Determine the [x, y] coordinate at the center of the cell enclosing the given text.  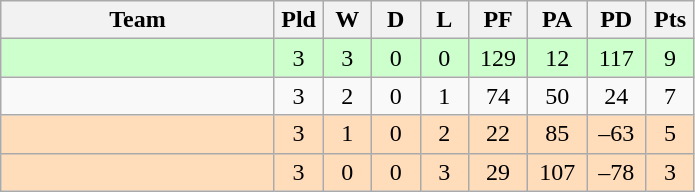
107 [558, 172]
29 [498, 172]
5 [670, 134]
85 [558, 134]
–63 [616, 134]
D [396, 20]
129 [498, 58]
PF [498, 20]
9 [670, 58]
Team [138, 20]
22 [498, 134]
PA [558, 20]
W [348, 20]
12 [558, 58]
Pts [670, 20]
PD [616, 20]
–78 [616, 172]
24 [616, 96]
117 [616, 58]
L [444, 20]
7 [670, 96]
50 [558, 96]
74 [498, 96]
Pld [298, 20]
